Provide the (X, Y) coordinate of the cell's center where the given text is located.  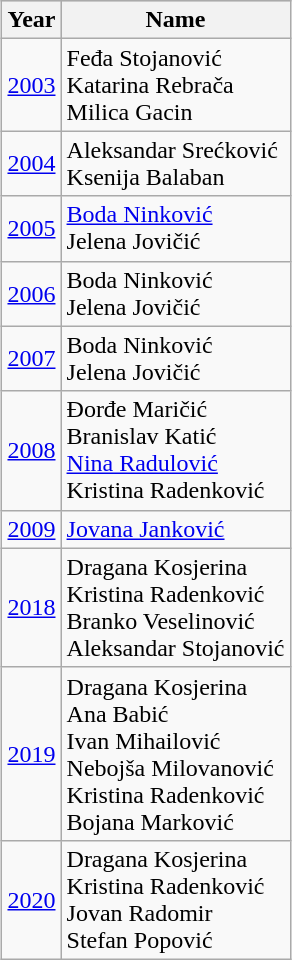
Feđa StojanovićKatarina RebračaMilica Gacin (176, 85)
Jovana Janković (176, 529)
2004 (32, 164)
Đorđe MaričićBranislav KatićNina RadulovićKristina Radenković (176, 450)
2003 (32, 85)
2019 (32, 754)
2018 (32, 608)
2008 (32, 450)
2007 (32, 358)
Aleksandar SrećkovićKsenija Balaban (176, 164)
Dragana KosjerinaAna BabićIvan MihailovićNebojša MilovanovićKristina RadenkovićBojana Marković (176, 754)
Name (176, 20)
Dragana KosjerinaKristina RadenkovićBranko VeselinovićAleksandar Stojanović (176, 608)
2005 (32, 228)
2020 (32, 900)
2006 (32, 294)
Dragana KosjerinaKristina RadenkovićJovan RadomirStefan Popović (176, 900)
2009 (32, 529)
Year (32, 20)
